Return (x, y) of the center of cell containing provided text 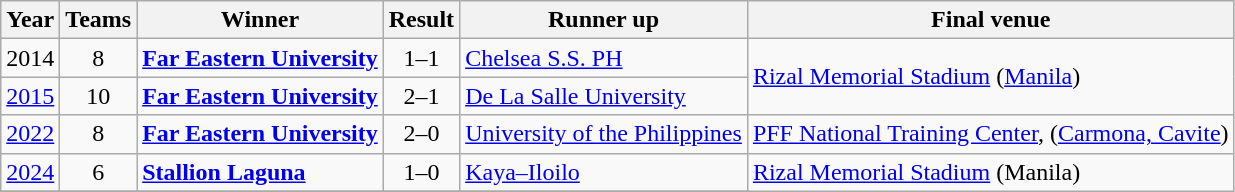
2022 (30, 134)
Chelsea S.S. PH (604, 58)
University of the Philippines (604, 134)
2024 (30, 172)
6 (98, 172)
2015 (30, 96)
Teams (98, 20)
Winner (260, 20)
Stallion Laguna (260, 172)
Runner up (604, 20)
1–1 (421, 58)
2–0 (421, 134)
2014 (30, 58)
1–0 (421, 172)
10 (98, 96)
Result (421, 20)
Kaya–Iloilo (604, 172)
De La Salle University (604, 96)
Final venue (990, 20)
PFF National Training Center, (Carmona, Cavite) (990, 134)
Year (30, 20)
2–1 (421, 96)
